Scan for the cell matching the given text and deliver its [X, Y] coordinate at center. 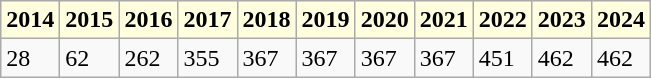
2015 [90, 20]
62 [90, 58]
451 [502, 58]
2017 [208, 20]
2019 [326, 20]
2014 [30, 20]
2018 [266, 20]
2022 [502, 20]
2023 [562, 20]
2016 [148, 20]
28 [30, 58]
262 [148, 58]
355 [208, 58]
2021 [444, 20]
2024 [620, 20]
2020 [384, 20]
